For the text-containing cell, return its midpoint in (X, Y) coordinate format. 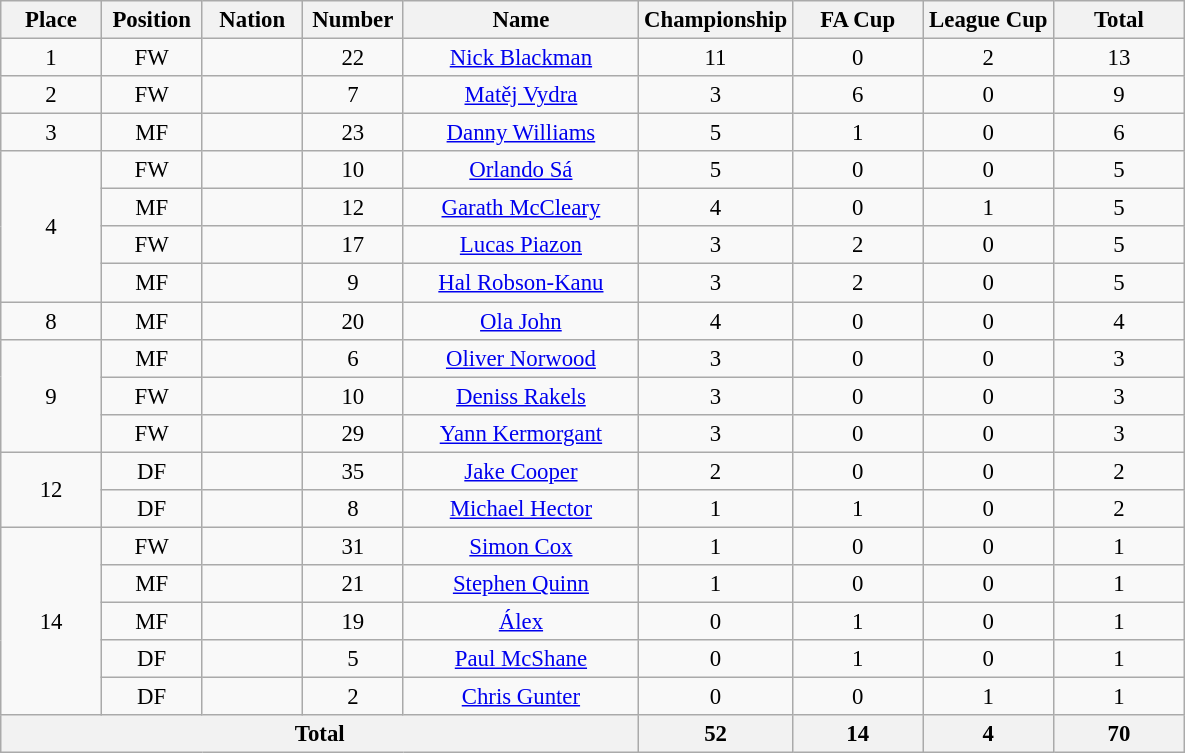
Chris Gunter (521, 697)
Álex (521, 621)
21 (354, 584)
Matěj Vydra (521, 95)
Number (354, 20)
35 (354, 471)
Garath McCleary (521, 208)
22 (354, 58)
19 (354, 621)
17 (354, 245)
Hal Robson-Kanu (521, 283)
Stephen Quinn (521, 584)
11 (716, 58)
70 (1120, 734)
Orlando Sá (521, 170)
31 (354, 546)
Simon Cox (521, 546)
Paul McShane (521, 659)
FA Cup (858, 20)
Oliver Norwood (521, 358)
Nick Blackman (521, 58)
Name (521, 20)
Ola John (521, 321)
52 (716, 734)
23 (354, 133)
29 (354, 433)
Michael Hector (521, 509)
13 (1120, 58)
Yann Kermorgant (521, 433)
7 (354, 95)
Place (52, 20)
Lucas Piazon (521, 245)
Danny Williams (521, 133)
Position (152, 20)
Nation (252, 20)
Championship (716, 20)
Jake Cooper (521, 471)
20 (354, 321)
Deniss Rakels (521, 396)
League Cup (988, 20)
